Search for the cell housing the specified text and yield its [x, y] center coordinate. 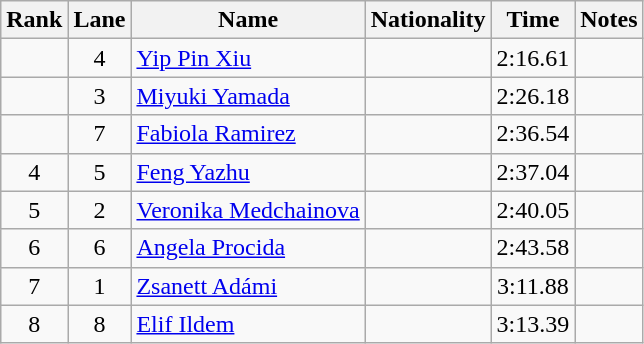
Zsanett Adámi [248, 286]
2:37.04 [533, 172]
Elif Ildem [248, 324]
Nationality [428, 20]
Yip Pin Xiu [248, 58]
2:26.18 [533, 96]
Time [533, 20]
Miyuki Yamada [248, 96]
2:36.54 [533, 134]
3 [100, 96]
Feng Yazhu [248, 172]
Notes [609, 20]
Lane [100, 20]
3:13.39 [533, 324]
Rank [34, 20]
Veronika Medchainova [248, 210]
Name [248, 20]
2:16.61 [533, 58]
3:11.88 [533, 286]
1 [100, 286]
Angela Procida [248, 248]
2:43.58 [533, 248]
Fabiola Ramirez [248, 134]
2 [100, 210]
2:40.05 [533, 210]
